Detect which cell encompasses the target text, then output its [x, y] center coordinate. 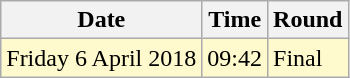
Friday 6 April 2018 [102, 58]
Time [235, 20]
Date [102, 20]
Final [308, 58]
Round [308, 20]
09:42 [235, 58]
